Determine the [x, y] coordinate at the center of the cell enclosing the given text.  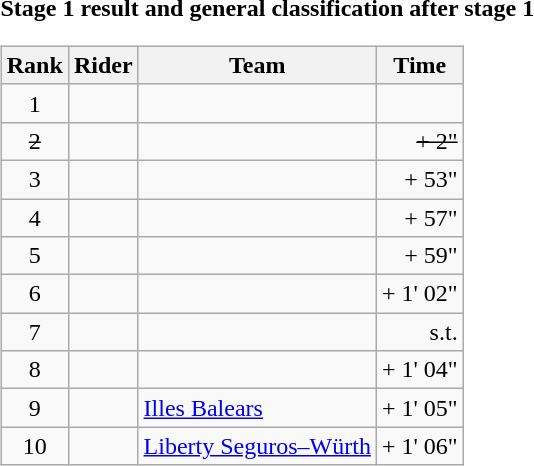
1 [34, 103]
+ 57" [420, 217]
+ 1' 04" [420, 370]
10 [34, 446]
+ 1' 02" [420, 294]
+ 1' 05" [420, 408]
+ 1' 06" [420, 446]
Time [420, 65]
+ 2" [420, 141]
Rank [34, 65]
7 [34, 332]
Team [257, 65]
Rider [103, 65]
Liberty Seguros–Würth [257, 446]
2 [34, 141]
s.t. [420, 332]
8 [34, 370]
Illes Balears [257, 408]
6 [34, 294]
4 [34, 217]
5 [34, 256]
+ 53" [420, 179]
9 [34, 408]
3 [34, 179]
+ 59" [420, 256]
